Return the [x, y] coordinate for the center point of the cell that contains the specified text.  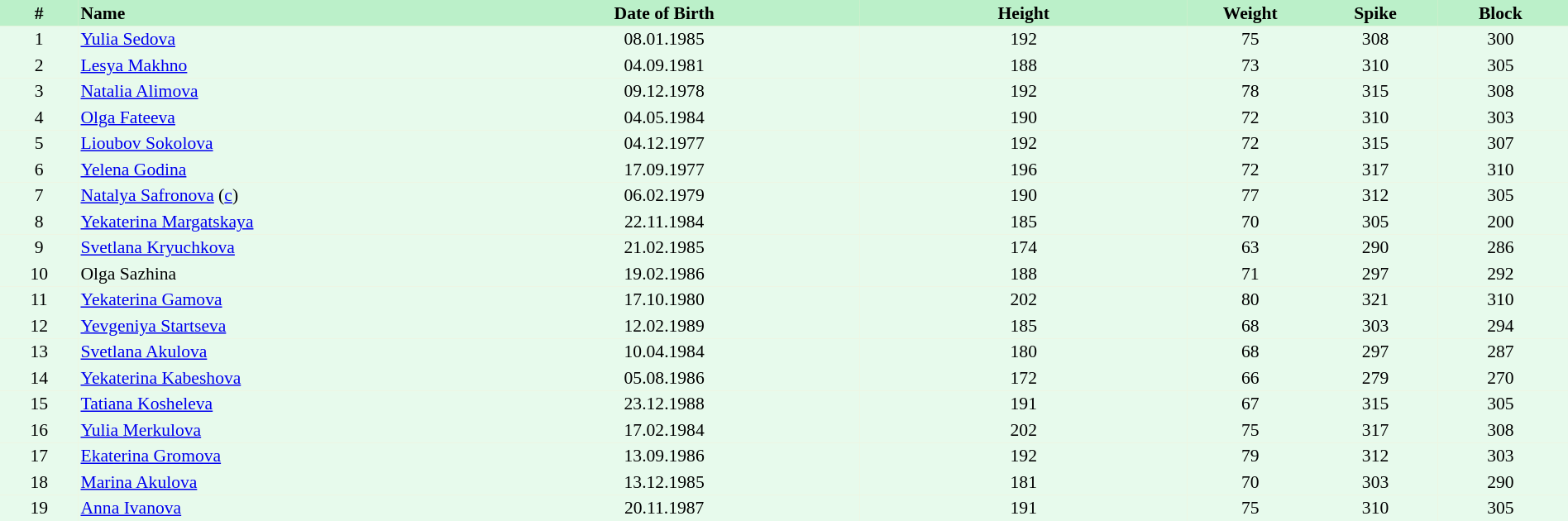
18 [39, 482]
17 [39, 456]
Olga Sazhina [273, 274]
66 [1250, 378]
Block [1500, 13]
21.02.1985 [664, 248]
73 [1250, 65]
63 [1250, 248]
Yevgeniya Startseva [273, 326]
12.02.1989 [664, 326]
174 [1024, 248]
5 [39, 144]
17.09.1977 [664, 170]
08.01.1985 [664, 40]
Date of Birth [664, 13]
172 [1024, 378]
181 [1024, 482]
13.12.1985 [664, 482]
10.04.1984 [664, 352]
9 [39, 248]
Lesya Makhno [273, 65]
06.02.1979 [664, 195]
11 [39, 299]
Yekaterina Gamova [273, 299]
Olga Fateeva [273, 117]
4 [39, 117]
Natalia Alimova [273, 91]
Height [1024, 13]
270 [1500, 378]
77 [1250, 195]
23.12.1988 [664, 404]
04.05.1984 [664, 117]
19.02.1986 [664, 274]
Yulia Merkulova [273, 430]
13.09.1986 [664, 456]
Spike [1374, 13]
10 [39, 274]
15 [39, 404]
287 [1500, 352]
Natalya Safronova (c) [273, 195]
# [39, 13]
Name [273, 13]
17.02.1984 [664, 430]
05.08.1986 [664, 378]
294 [1500, 326]
196 [1024, 170]
279 [1374, 378]
09.12.1978 [664, 91]
71 [1250, 274]
16 [39, 430]
80 [1250, 299]
Yulia Sedova [273, 40]
300 [1500, 40]
6 [39, 170]
17.10.1980 [664, 299]
Svetlana Kryuchkova [273, 248]
2 [39, 65]
Anna Ivanova [273, 508]
13 [39, 352]
180 [1024, 352]
Marina Akulova [273, 482]
286 [1500, 248]
Lioubov Sokolova [273, 144]
8 [39, 222]
67 [1250, 404]
Ekaterina Gromova [273, 456]
307 [1500, 144]
79 [1250, 456]
1 [39, 40]
04.12.1977 [664, 144]
Yekaterina Kabeshova [273, 378]
20.11.1987 [664, 508]
Svetlana Akulova [273, 352]
200 [1500, 222]
78 [1250, 91]
12 [39, 326]
14 [39, 378]
04.09.1981 [664, 65]
292 [1500, 274]
19 [39, 508]
321 [1374, 299]
Tatiana Kosheleva [273, 404]
7 [39, 195]
22.11.1984 [664, 222]
Yelena Godina [273, 170]
Weight [1250, 13]
Yekaterina Margatskaya [273, 222]
3 [39, 91]
